Determine the [x, y] coordinate at the center of the cell enclosing the given text.  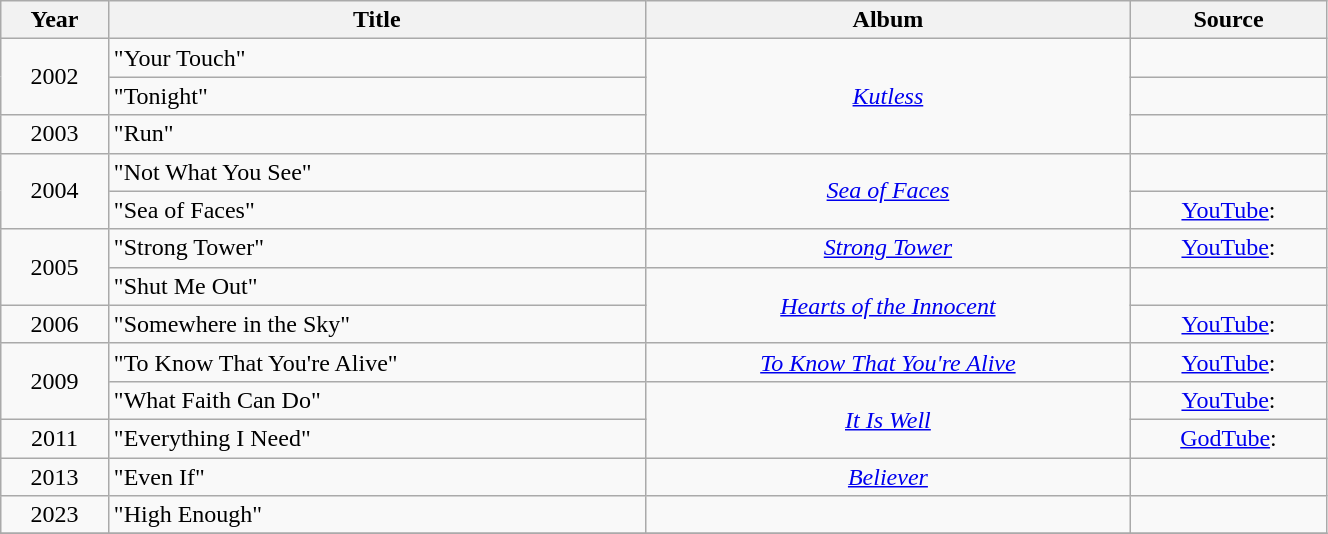
2005 [55, 267]
To Know That You're Alive [888, 362]
Title [376, 20]
"Somewhere in the Sky" [376, 324]
"Shut Me Out" [376, 286]
"Strong Tower" [376, 248]
GodTube: [1229, 438]
2013 [55, 477]
2023 [55, 515]
Year [55, 20]
Album [888, 20]
Hearts of the Innocent [888, 305]
2006 [55, 324]
"High Enough" [376, 515]
"Your Touch" [376, 58]
"Run" [376, 134]
2002 [55, 77]
2011 [55, 438]
"Everything I Need" [376, 438]
Sea of Faces [888, 191]
"To Know That You're Alive" [376, 362]
It Is Well [888, 419]
"Even If" [376, 477]
"Not What You See" [376, 172]
Source [1229, 20]
2009 [55, 381]
"Tonight" [376, 96]
2003 [55, 134]
Strong Tower [888, 248]
2004 [55, 191]
"What Faith Can Do" [376, 400]
"Sea of Faces" [376, 210]
Kutless [888, 96]
Believer [888, 477]
